Find where the given text appears and provide that cell's center as [x, y] coordinate. 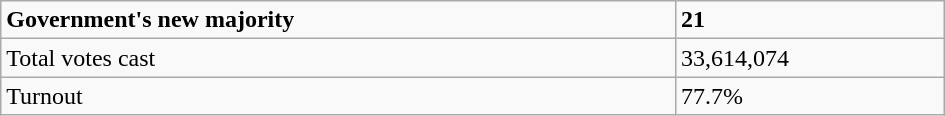
77.7% [810, 96]
Total votes cast [338, 58]
Turnout [338, 96]
21 [810, 20]
33,614,074 [810, 58]
Government's new majority [338, 20]
